Pinpoint the cell where the given text exists, returning its (x, y) midpoint coordinate. 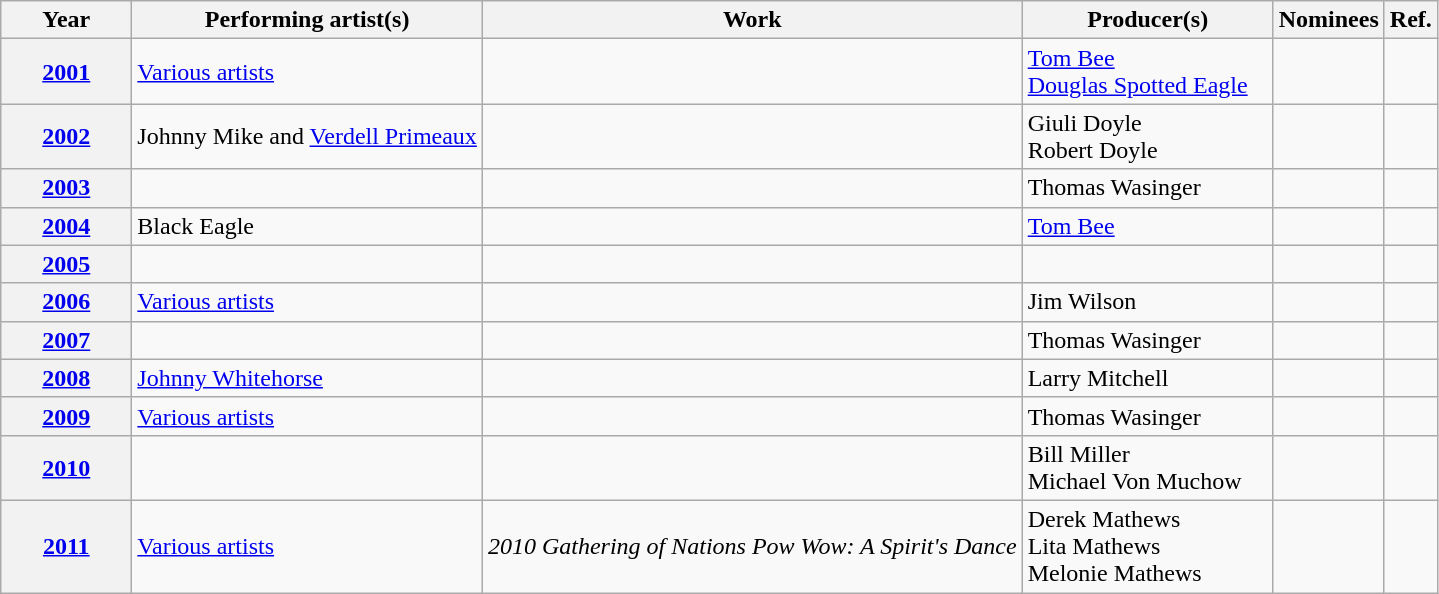
2005 (66, 264)
2004 (66, 226)
Year (66, 20)
Jim Wilson (1148, 302)
Ref. (1410, 20)
Producer(s) (1148, 20)
Tom BeeDouglas Spotted Eagle (1148, 72)
2010 (66, 468)
Black Eagle (308, 226)
2001 (66, 72)
Work (752, 20)
Derek MathewsLita MathewsMelonie Mathews (1148, 546)
Johnny Whitehorse (308, 378)
2008 (66, 378)
2003 (66, 188)
2011 (66, 546)
2002 (66, 136)
2007 (66, 340)
Nominees (1328, 20)
2010 Gathering of Nations Pow Wow: A Spirit's Dance (752, 546)
Giuli DoyleRobert Doyle (1148, 136)
Johnny Mike and Verdell Primeaux (308, 136)
Larry Mitchell (1148, 378)
Tom Bee (1148, 226)
2006 (66, 302)
2009 (66, 416)
Performing artist(s) (308, 20)
Bill MillerMichael Von Muchow (1148, 468)
